From the cell containing the given text, extract its center point as (X, Y) coordinate. 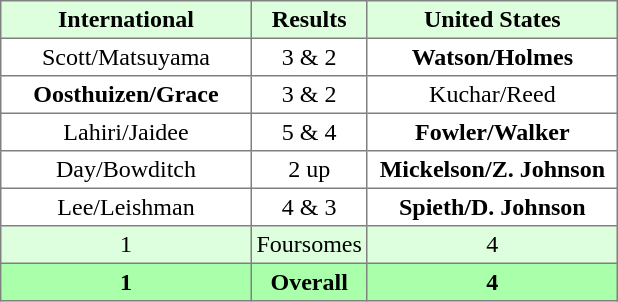
Foursomes (309, 245)
International (126, 20)
Spieth/D. Johnson (492, 207)
Oosthuizen/Grace (126, 95)
Lahiri/Jaidee (126, 132)
Kuchar/Reed (492, 95)
Day/Bowditch (126, 170)
4 & 3 (309, 207)
Results (309, 20)
Overall (309, 282)
5 & 4 (309, 132)
Scott/Matsuyama (126, 57)
Lee/Leishman (126, 207)
United States (492, 20)
Fowler/Walker (492, 132)
2 up (309, 170)
Watson/Holmes (492, 57)
Mickelson/Z. Johnson (492, 170)
